Detect which cell encompasses the target text, then output its (x, y) center coordinate. 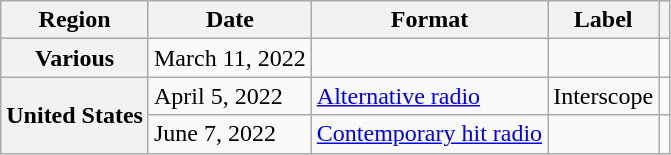
March 11, 2022 (230, 58)
Region (75, 20)
June 7, 2022 (230, 134)
Interscope (604, 96)
Date (230, 20)
Various (75, 58)
April 5, 2022 (230, 96)
Format (429, 20)
Alternative radio (429, 96)
Label (604, 20)
Contemporary hit radio (429, 134)
United States (75, 115)
